Extract the (X, Y) coordinate from the center of the cell holding the provided text.  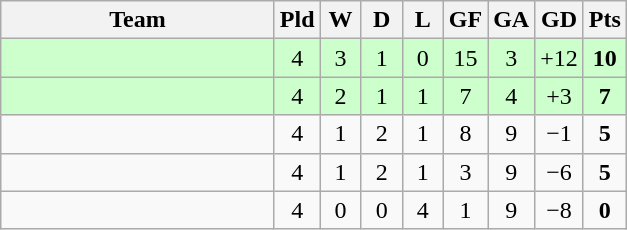
−6 (560, 172)
−8 (560, 210)
Team (138, 20)
GA (512, 20)
Pld (297, 20)
D (382, 20)
−1 (560, 134)
8 (465, 134)
L (422, 20)
W (340, 20)
GF (465, 20)
+3 (560, 96)
+12 (560, 58)
15 (465, 58)
10 (604, 58)
Pts (604, 20)
GD (560, 20)
